Capture the cell that displays the provided text and extract its (X, Y) central coordinate. 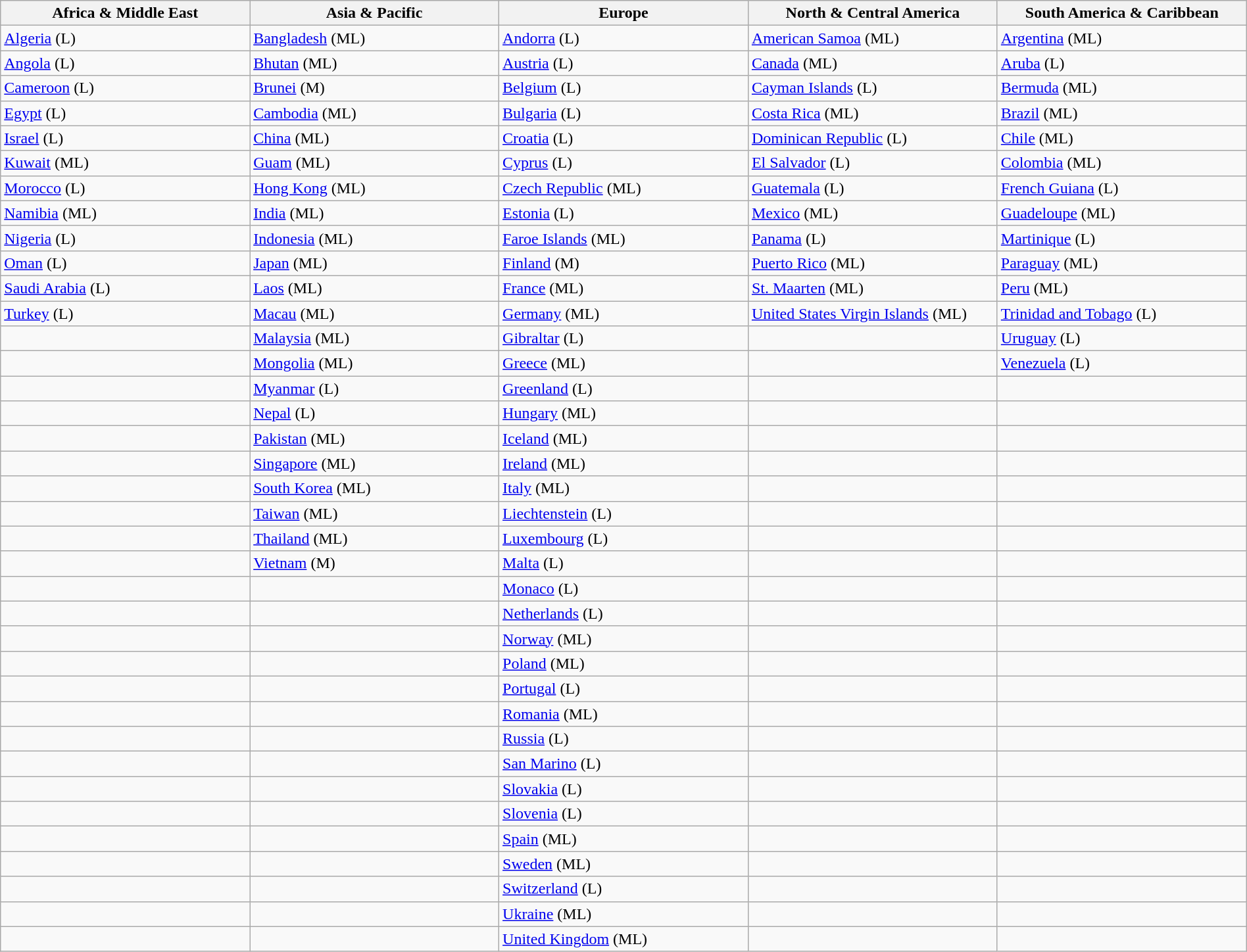
Uruguay (L) (1122, 339)
Russia (L) (623, 739)
Colombia (ML) (1122, 163)
Asia & Pacific (375, 13)
Monaco (L) (623, 588)
Indonesia (ML) (375, 238)
Liechtenstein (L) (623, 513)
Laos (ML) (375, 288)
Bulgaria (L) (623, 113)
Hungary (ML) (623, 414)
Oman (L) (125, 263)
Italy (ML) (623, 488)
Vietnam (M) (375, 563)
Malta (L) (623, 563)
Angola (L) (125, 63)
Andorra (L) (623, 38)
Germany (ML) (623, 314)
Greece (ML) (623, 364)
French Guiana (L) (1122, 188)
France (ML) (623, 288)
Malaysia (ML) (375, 339)
Switzerland (L) (623, 889)
Slovakia (L) (623, 789)
Iceland (ML) (623, 439)
Faroe Islands (ML) (623, 238)
Europe (623, 13)
Bhutan (ML) (375, 63)
Norway (ML) (623, 638)
Namibia (ML) (125, 213)
Hong Kong (ML) (375, 188)
Gibraltar (L) (623, 339)
Egypt (L) (125, 113)
Cyprus (L) (623, 163)
Bangladesh (ML) (375, 38)
Costa Rica (ML) (872, 113)
Cayman Islands (L) (872, 88)
San Marino (L) (623, 764)
Africa & Middle East (125, 13)
Morocco (L) (125, 188)
Nepal (L) (375, 414)
Thailand (ML) (375, 538)
Luxembourg (L) (623, 538)
Croatia (L) (623, 138)
North & Central America (872, 13)
Bermuda (ML) (1122, 88)
Poland (ML) (623, 663)
Ireland (ML) (623, 464)
Trinidad and Tobago (L) (1122, 314)
South Korea (ML) (375, 488)
Algeria (L) (125, 38)
Portugal (L) (623, 688)
Brunei (M) (375, 88)
Guam (ML) (375, 163)
Venezuela (L) (1122, 364)
Aruba (L) (1122, 63)
Chile (ML) (1122, 138)
St. Maarten (ML) (872, 288)
Guatemala (L) (872, 188)
Kuwait (ML) (125, 163)
Austria (L) (623, 63)
Dominican Republic (L) (872, 138)
Slovenia (L) (623, 814)
Israel (L) (125, 138)
Saudi Arabia (L) (125, 288)
Finland (M) (623, 263)
Belgium (L) (623, 88)
United Kingdom (ML) (623, 939)
Cambodia (ML) (375, 113)
Peru (ML) (1122, 288)
Puerto Rico (ML) (872, 263)
Brazil (ML) (1122, 113)
Martinique (L) (1122, 238)
Romania (ML) (623, 713)
Greenland (L) (623, 389)
Macau (ML) (375, 314)
Singapore (ML) (375, 464)
Paraguay (ML) (1122, 263)
Taiwan (ML) (375, 513)
Panama (L) (872, 238)
South America & Caribbean (1122, 13)
Nigeria (L) (125, 238)
China (ML) (375, 138)
India (ML) (375, 213)
Ukraine (ML) (623, 914)
Pakistan (ML) (375, 439)
Sweden (ML) (623, 864)
Myanmar (L) (375, 389)
Argentina (ML) (1122, 38)
Japan (ML) (375, 263)
Turkey (L) (125, 314)
Czech Republic (ML) (623, 188)
Guadeloupe (ML) (1122, 213)
United States Virgin Islands (ML) (872, 314)
Canada (ML) (872, 63)
Netherlands (L) (623, 613)
Spain (ML) (623, 839)
El Salvador (L) (872, 163)
Cameroon (L) (125, 88)
Mongolia (ML) (375, 364)
American Samoa (ML) (872, 38)
Estonia (L) (623, 213)
Mexico (ML) (872, 213)
